Determine the (X, Y) coordinate at the center of the cell enclosing the given text.  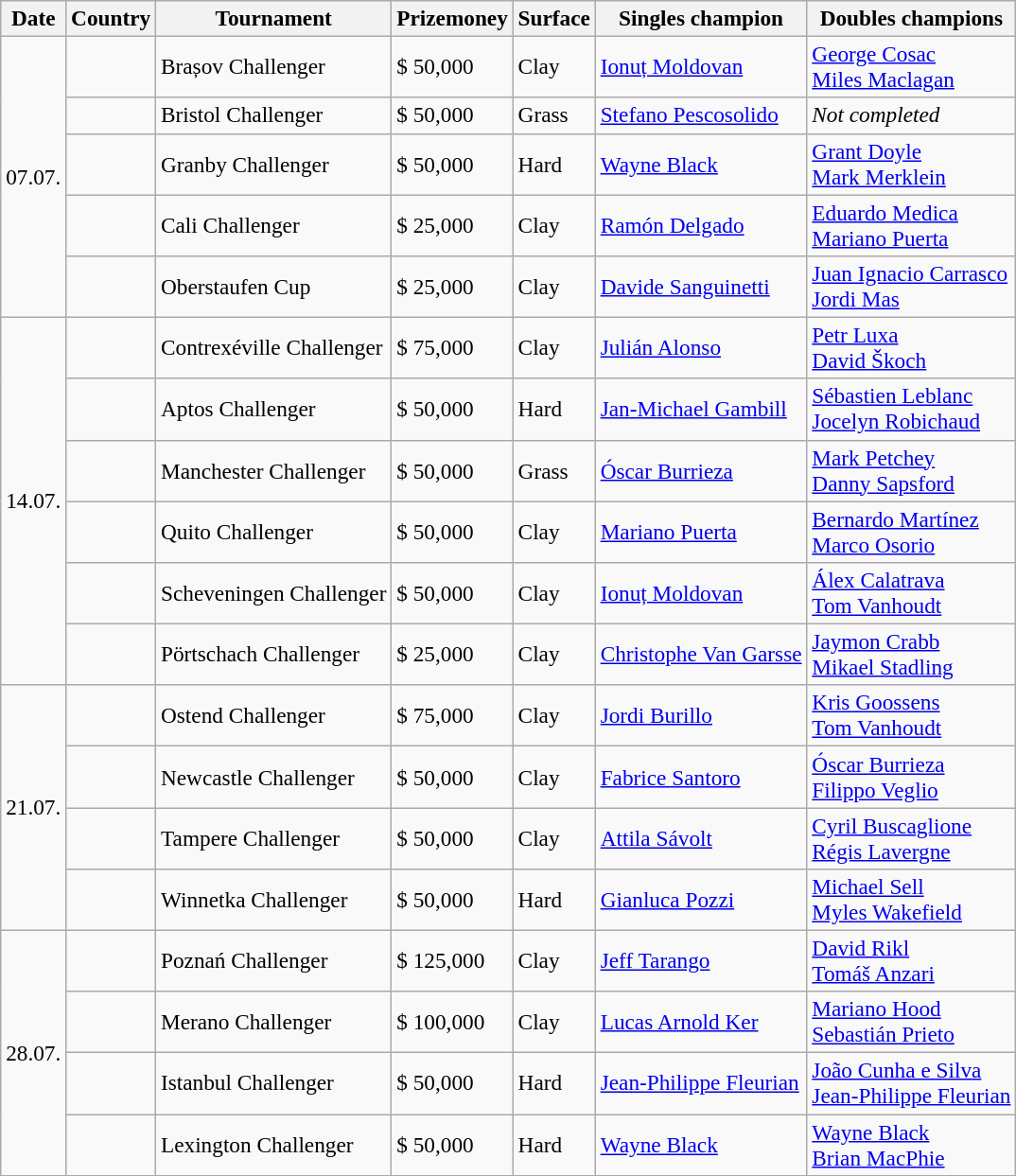
Country (112, 18)
Pörtschach Challenger (274, 655)
$ 100,000 (452, 1022)
Petr Luxa David Škoch (912, 348)
Surface (554, 18)
Jeff Tarango (701, 961)
Mariano Puerta (701, 532)
Newcastle Challenger (274, 776)
Aptos Challenger (274, 409)
Bernardo Martínez Marco Osorio (912, 532)
Julián Alonso (701, 348)
Eduardo Medica Mariano Puerta (912, 225)
Cali Challenger (274, 225)
Jordi Burillo (701, 715)
Jaymon Crabb Mikael Stadling (912, 655)
Scheveningen Challenger (274, 592)
Juan Ignacio Carrasco Jordi Mas (912, 286)
Bristol Challenger (274, 115)
Tampere Challenger (274, 838)
Mark Petchey Danny Sapsford (912, 471)
Wayne Black Brian MacPhie (912, 1145)
Lexington Challenger (274, 1145)
Fabrice Santoro (701, 776)
Óscar Burrieza Filippo Veglio (912, 776)
Oberstaufen Cup (274, 286)
Singles champion (701, 18)
Doubles champions (912, 18)
Ostend Challenger (274, 715)
Manchester Challenger (274, 471)
Prizemoney (452, 18)
Stefano Pescosolido (701, 115)
Mariano Hood Sebastián Prieto (912, 1022)
28.07. (34, 1052)
George Cosac Miles Maclagan (912, 66)
João Cunha e Silva Jean-Philippe Fleurian (912, 1082)
14.07. (34, 501)
Winnetka Challenger (274, 899)
David Rikl Tomáš Anzari (912, 961)
Lucas Arnold Ker (701, 1022)
Istanbul Challenger (274, 1082)
Merano Challenger (274, 1022)
Óscar Burrieza (701, 471)
Brașov Challenger (274, 66)
Ramón Delgado (701, 225)
Christophe Van Garsse (701, 655)
Michael Sell Myles Wakefield (912, 899)
Not completed (912, 115)
Kris Goossens Tom Vanhoudt (912, 715)
Davide Sanguinetti (701, 286)
Gianluca Pozzi (701, 899)
Grant Doyle Mark Merklein (912, 165)
Poznań Challenger (274, 961)
Sébastien Leblanc Jocelyn Robichaud (912, 409)
$ 125,000 (452, 961)
Date (34, 18)
Quito Challenger (274, 532)
Cyril Buscaglione Régis Lavergne (912, 838)
Tournament (274, 18)
Granby Challenger (274, 165)
Attila Sávolt (701, 838)
Jean-Philippe Fleurian (701, 1082)
07.07. (34, 176)
Contrexéville Challenger (274, 348)
Álex Calatrava Tom Vanhoudt (912, 592)
Jan-Michael Gambill (701, 409)
21.07. (34, 808)
